Output the (x, y) coordinate of the center of the cell containing the given text.  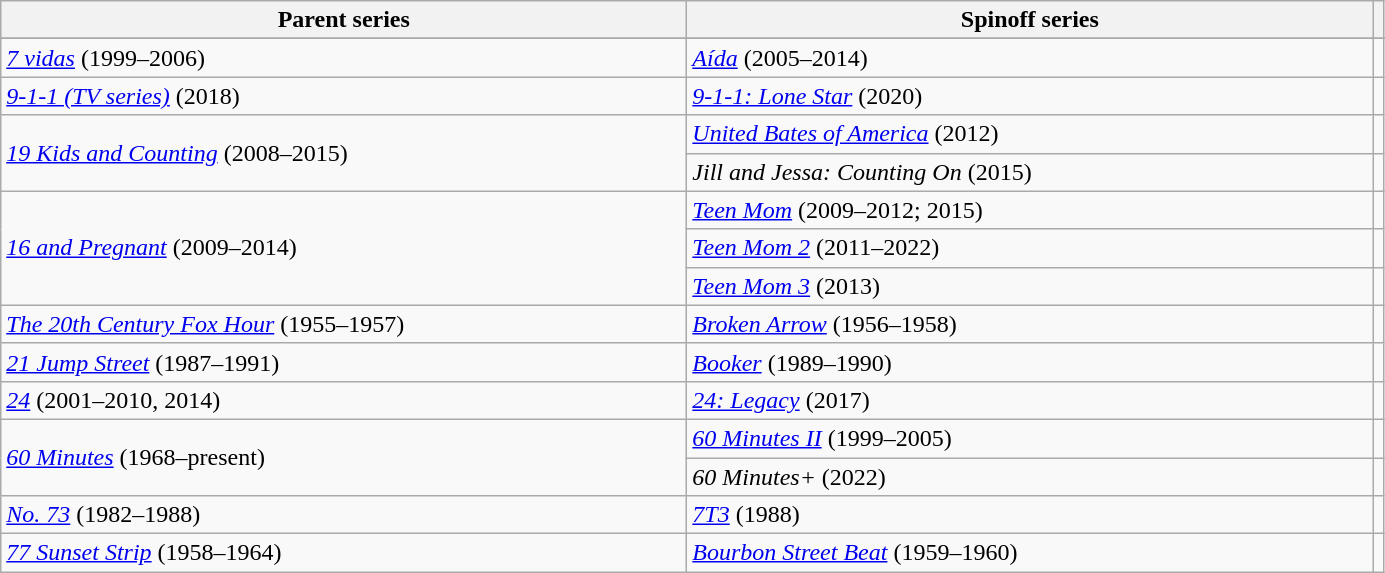
No. 73 (1982–1988) (344, 515)
16 and Pregnant (2009–2014) (344, 248)
Broken Arrow (1956–1958) (1030, 324)
Teen Mom (2009–2012; 2015) (1030, 210)
21 Jump Street (1987–1991) (344, 362)
Teen Mom 2 (2011–2022) (1030, 248)
60 Minutes (1968–present) (344, 457)
Bourbon Street Beat (1959–1960) (1030, 553)
24: Legacy (2017) (1030, 400)
7 vidas (1999–2006) (344, 58)
Booker (1989–1990) (1030, 362)
7T3 (1988) (1030, 515)
9-1-1 (TV series) (2018) (344, 96)
The 20th Century Fox Hour (1955–1957) (344, 324)
9-1-1: Lone Star (2020) (1030, 96)
Aída (2005–2014) (1030, 58)
77 Sunset Strip (1958–1964) (344, 553)
Jill and Jessa: Counting On (2015) (1030, 172)
United Bates of America (2012) (1030, 134)
60 Minutes II (1999–2005) (1030, 438)
Spinoff series (1030, 20)
Parent series (344, 20)
Teen Mom 3 (2013) (1030, 286)
19 Kids and Counting (2008–2015) (344, 153)
60 Minutes+ (2022) (1030, 477)
24 (2001–2010, 2014) (344, 400)
